Detect which cell encompasses the target text, then output its (x, y) center coordinate. 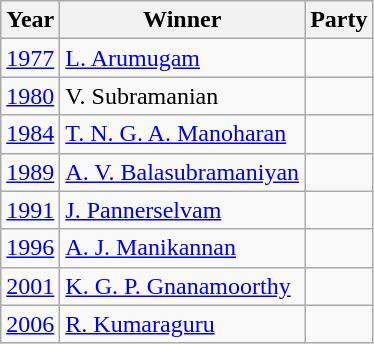
Year (30, 20)
A. V. Balasubramaniyan (182, 172)
Party (339, 20)
L. Arumugam (182, 58)
K. G. P. Gnanamoorthy (182, 286)
Winner (182, 20)
1980 (30, 96)
R. Kumaraguru (182, 324)
2001 (30, 286)
1984 (30, 134)
1996 (30, 248)
T. N. G. A. Manoharan (182, 134)
1989 (30, 172)
1991 (30, 210)
1977 (30, 58)
J. Pannerselvam (182, 210)
V. Subramanian (182, 96)
2006 (30, 324)
A. J. Manikannan (182, 248)
